Determine the [x, y] coordinate at the center of the cell enclosing the given text.  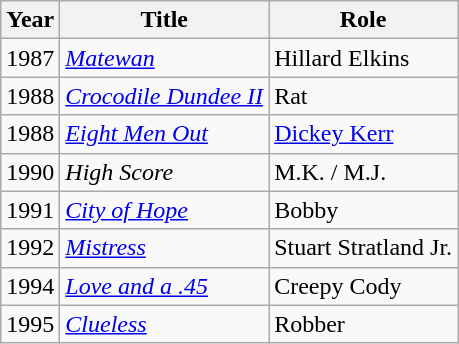
1992 [30, 248]
High Score [164, 172]
Stuart Stratland Jr. [364, 248]
Matewan [164, 58]
Dickey Kerr [364, 134]
Eight Men Out [164, 134]
1990 [30, 172]
Rat [364, 96]
Mistress [164, 248]
M.K. / M.J. [364, 172]
Crocodile Dundee II [164, 96]
1995 [30, 324]
1994 [30, 286]
Year [30, 20]
Bobby [364, 210]
Title [164, 20]
1987 [30, 58]
Clueless [164, 324]
City of Hope [164, 210]
Role [364, 20]
Creepy Cody [364, 286]
Love and a .45 [164, 286]
Robber [364, 324]
1991 [30, 210]
Hillard Elkins [364, 58]
